Search for the cell housing the specified text and yield its [x, y] center coordinate. 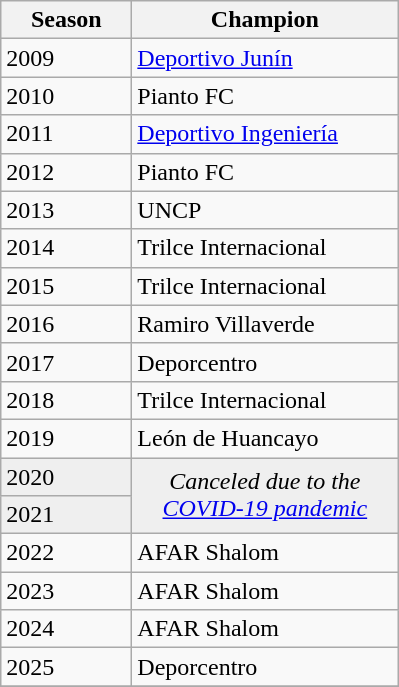
Deportivo Junín [265, 58]
2020 [66, 477]
2017 [66, 362]
2025 [66, 667]
Canceled due to the COVID-19 pandemic [265, 496]
2021 [66, 515]
2018 [66, 400]
2015 [66, 286]
Champion [265, 20]
2012 [66, 172]
León de Huancayo [265, 438]
2011 [66, 134]
2024 [66, 629]
2010 [66, 96]
UNCP [265, 210]
2016 [66, 324]
2019 [66, 438]
2013 [66, 210]
Season [66, 20]
Ramiro Villaverde [265, 324]
2009 [66, 58]
2023 [66, 591]
2022 [66, 553]
Deportivo Ingeniería [265, 134]
2014 [66, 248]
